Extract the (x, y) coordinate from the center of the cell holding the provided text.  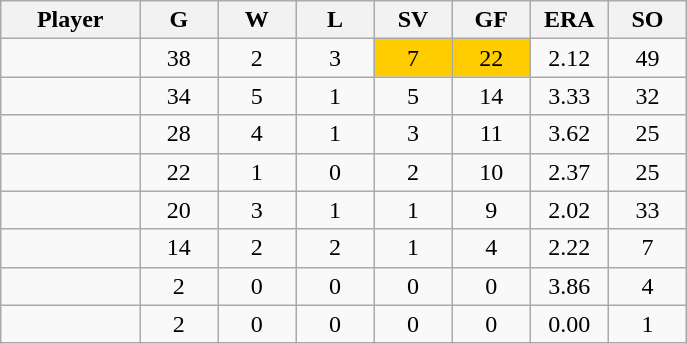
SV (413, 20)
G (179, 20)
20 (179, 210)
38 (179, 58)
2.37 (569, 172)
32 (647, 96)
33 (647, 210)
GF (491, 20)
W (257, 20)
2.12 (569, 58)
SO (647, 20)
2.02 (569, 210)
49 (647, 58)
10 (491, 172)
3.62 (569, 134)
28 (179, 134)
2.22 (569, 248)
3.33 (569, 96)
11 (491, 134)
Player (70, 20)
34 (179, 96)
ERA (569, 20)
0.00 (569, 324)
9 (491, 210)
L (335, 20)
3.86 (569, 286)
